Identify which cell holds the provided text, then report its (X, Y) central coordinate. 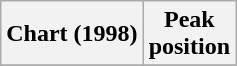
Chart (1998) (72, 34)
Peak position (189, 34)
